Find where the given text appears and provide that cell's center as (x, y) coordinate. 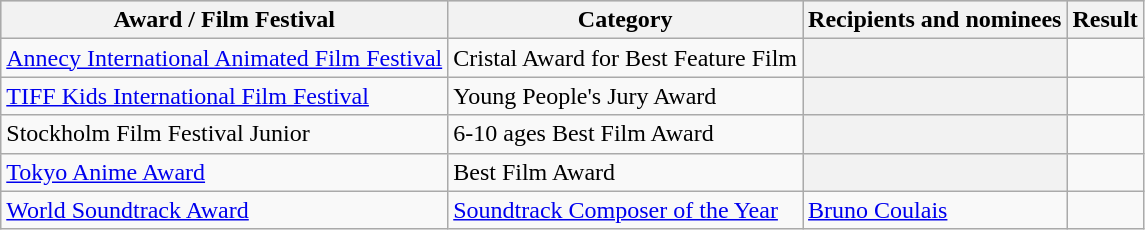
Best Film Award (626, 172)
Award / Film Festival (224, 20)
Stockholm Film Festival Junior (224, 134)
World Soundtrack Award (224, 210)
Result (1105, 20)
Soundtrack Composer of the Year (626, 210)
Cristal Award for Best Feature Film (626, 58)
6-10 ages Best Film Award (626, 134)
Bruno Coulais (935, 210)
TIFF Kids International Film Festival (224, 96)
Category (626, 20)
Recipients and nominees (935, 20)
Tokyo Anime Award (224, 172)
Young People's Jury Award (626, 96)
Annecy International Animated Film Festival (224, 58)
